Return the (X, Y) coordinate for the center point of the cell that contains the specified text.  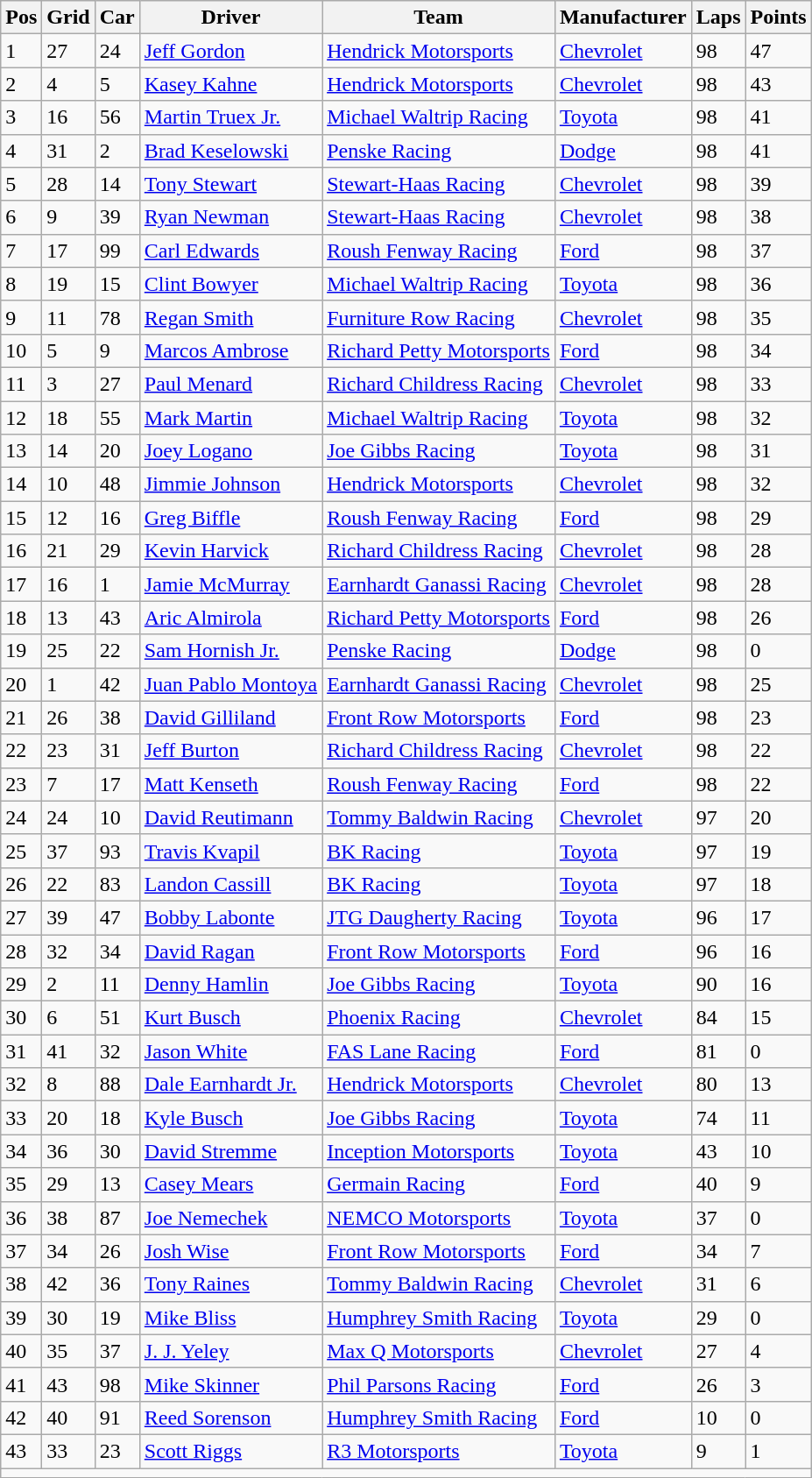
JTG Daugherty Racing (439, 917)
Jimmie Johnson (230, 484)
91 (117, 1418)
84 (718, 1018)
Jason White (230, 1051)
Mark Martin (230, 418)
93 (117, 851)
Clint Bowyer (230, 284)
Tony Raines (230, 1284)
Jeff Gordon (230, 51)
David Stremme (230, 1151)
48 (117, 484)
51 (117, 1018)
Denny Hamlin (230, 985)
Marcos Ambrose (230, 350)
80 (718, 1085)
Germain Racing (439, 1185)
Martin Truex Jr. (230, 117)
Tony Stewart (230, 184)
Carl Edwards (230, 251)
Phil Parsons Racing (439, 1384)
Reed Sorenson (230, 1418)
Dale Earnhardt Jr. (230, 1085)
Kevin Harvick (230, 551)
Casey Mears (230, 1185)
Points (778, 18)
81 (718, 1051)
Kyle Busch (230, 1118)
Regan Smith (230, 317)
Furniture Row Racing (439, 317)
Grid (68, 18)
David Reutimann (230, 817)
Car (117, 18)
Joe Nemechek (230, 1218)
Kurt Busch (230, 1018)
Team (439, 18)
Aric Almirola (230, 618)
Scott Riggs (230, 1451)
Jamie McMurray (230, 584)
Jeff Burton (230, 751)
87 (117, 1218)
Matt Kenseth (230, 784)
Greg Biffle (230, 518)
Inception Motorsports (439, 1151)
Mike Skinner (230, 1384)
Sam Hornish Jr. (230, 651)
Mike Bliss (230, 1318)
Juan Pablo Montoya (230, 684)
Max Q Motorsports (439, 1351)
78 (117, 317)
Driver (230, 18)
Travis Kvapil (230, 851)
Joey Logano (230, 451)
Ryan Newman (230, 217)
88 (117, 1085)
55 (117, 418)
FAS Lane Racing (439, 1051)
Landon Cassill (230, 884)
90 (718, 985)
R3 Motorsports (439, 1451)
Phoenix Racing (439, 1018)
83 (117, 884)
74 (718, 1118)
Bobby Labonte (230, 917)
J. J. Yeley (230, 1351)
56 (117, 117)
Laps (718, 18)
NEMCO Motorsports (439, 1218)
Brad Keselowski (230, 151)
Pos (21, 18)
Kasey Kahne (230, 84)
David Ragan (230, 951)
David Gilliland (230, 718)
Josh Wise (230, 1251)
Manufacturer (623, 18)
99 (117, 251)
Paul Menard (230, 384)
